Pinpoint the cell where the given text exists, returning its [x, y] midpoint coordinate. 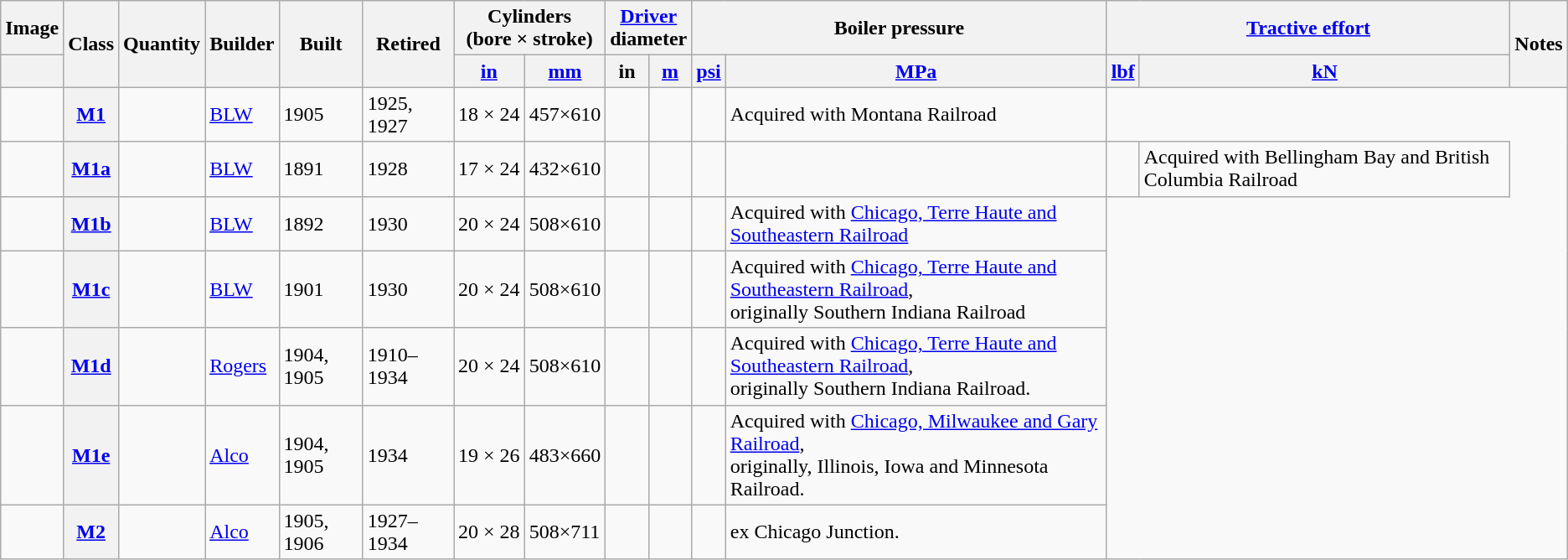
1891 [321, 169]
lbf [1122, 71]
508×711 [565, 531]
MPa [916, 71]
M2 [91, 531]
457×610 [565, 114]
Acquired with Chicago, Terre Haute and Southeastern Railroad,originally Southern Indiana Railroad [916, 289]
483×660 [565, 454]
Built [321, 44]
Builder [242, 44]
Image [32, 29]
432×610 [565, 169]
Boiler pressure [900, 29]
mm [565, 71]
20 × 28 [489, 531]
Tractive effort [1308, 29]
Class [91, 44]
1892 [321, 223]
Cylinders(bore × stroke) [529, 29]
17 × 24 [489, 169]
Driverdiameter [648, 29]
Rogers [242, 366]
1905 [321, 114]
M1a [91, 169]
Quantity [162, 44]
Acquired with Montana Railroad [916, 114]
19 × 26 [489, 454]
1910–1934 [408, 366]
Acquired with Bellingham Bay and British Columbia Railroad [1325, 169]
1934 [408, 454]
ex Chicago Junction. [916, 531]
1901 [321, 289]
18 × 24 [489, 114]
1925, 1927 [408, 114]
psi [709, 71]
Retired [408, 44]
Acquired with Chicago, Milwaukee and Gary Railroad,originally, Illinois, Iowa and Minnesota Railroad. [916, 454]
m [670, 71]
Notes [1539, 44]
Acquired with Chicago, Terre Haute and Southeastern Railroad,originally Southern Indiana Railroad. [916, 366]
Acquired with Chicago, Terre Haute and Southeastern Railroad [916, 223]
M1d [91, 366]
1927–1934 [408, 531]
M1 [91, 114]
1928 [408, 169]
M1b [91, 223]
M1c [91, 289]
M1e [91, 454]
1905, 1906 [321, 531]
kN [1325, 71]
